Search for the cell housing the specified text and yield its [X, Y] center coordinate. 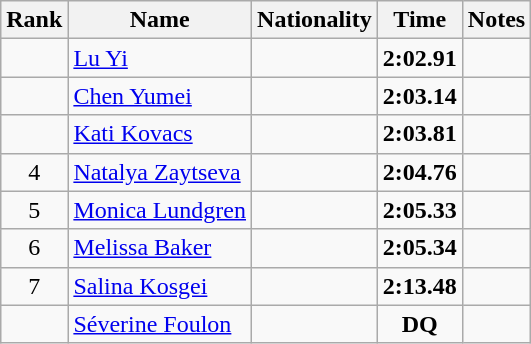
Monica Lundgren [160, 210]
Séverine Foulon [160, 324]
7 [34, 286]
2:13.48 [420, 286]
DQ [420, 324]
2:03.81 [420, 134]
2:03.14 [420, 96]
Natalya Zaytseva [160, 172]
Name [160, 20]
Notes [496, 20]
Salina Kosgei [160, 286]
Lu Yi [160, 58]
6 [34, 248]
Melissa Baker [160, 248]
4 [34, 172]
2:05.34 [420, 248]
Kati Kovacs [160, 134]
Chen Yumei [160, 96]
Nationality [315, 20]
Rank [34, 20]
2:05.33 [420, 210]
2:04.76 [420, 172]
Time [420, 20]
5 [34, 210]
2:02.91 [420, 58]
